From the cell containing the given text, extract its center point as [x, y] coordinate. 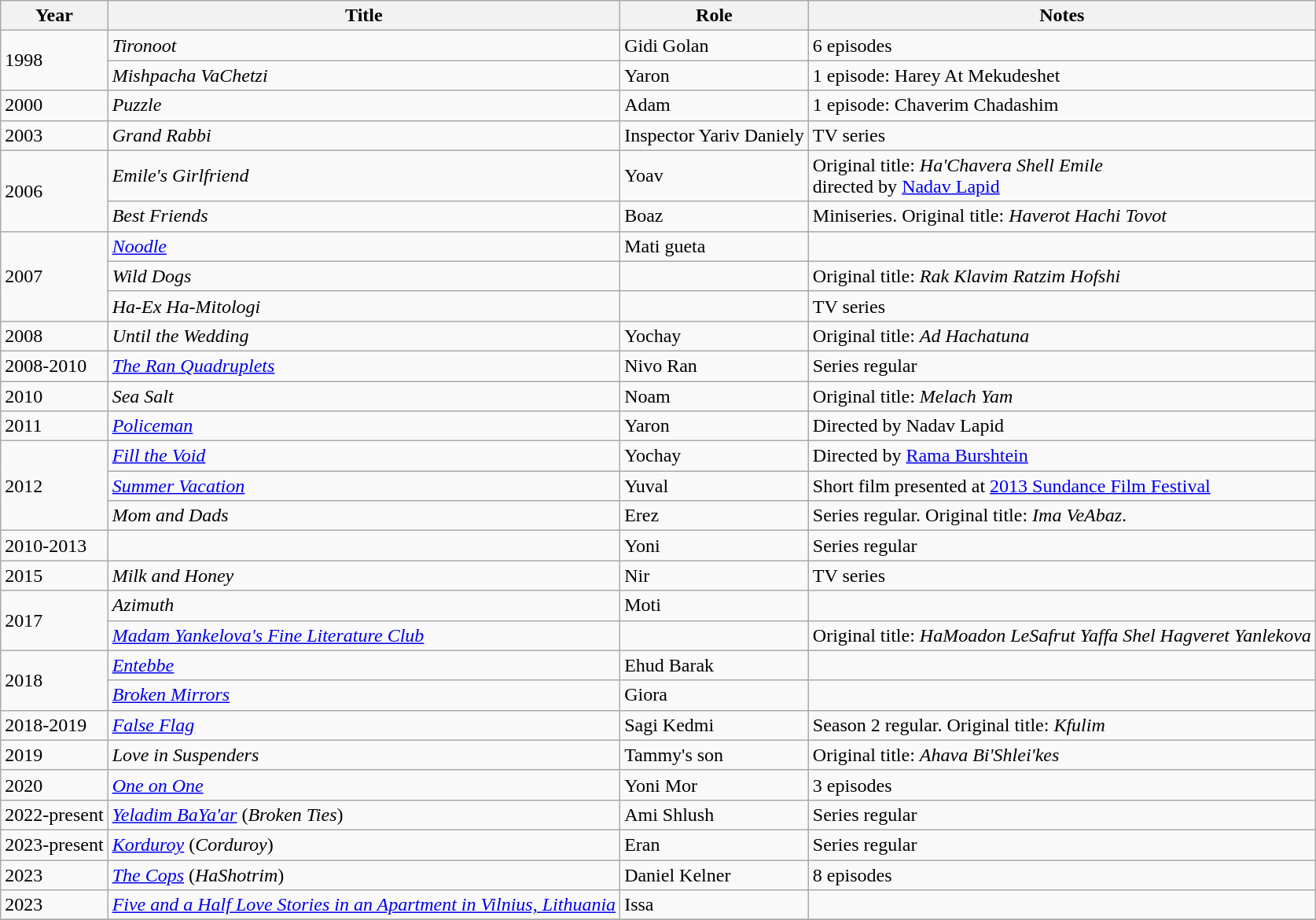
Broken Mirrors [363, 695]
Yoni [715, 546]
Tironoot [363, 46]
Original title: Ha'Chavera Shell Emile directed by Nadav Lapid [1061, 176]
Noam [715, 396]
Short film presented at 2013 Sundance Film Festival [1061, 486]
2020 [54, 785]
Notes [1061, 16]
Puzzle [363, 105]
Ha-Ex Ha-Mitologi [363, 306]
Tammy's son [715, 755]
2022-present [54, 815]
2007 [54, 276]
Giora [715, 695]
Nir [715, 576]
2015 [54, 576]
2012 [54, 486]
2008 [54, 336]
2010 [54, 396]
Season 2 regular. Original title: Kfulim [1061, 725]
Ami Shlush [715, 815]
Daniel Kelner [715, 875]
Directed by Rama Burshtein [1061, 456]
2017 [54, 620]
Azimuth [363, 605]
Milk and Honey [363, 576]
The Ran Quadruplets [363, 366]
2000 [54, 105]
8 episodes [1061, 875]
Adam [715, 105]
2019 [54, 755]
2006 [54, 190]
Yoni Mor [715, 785]
6 episodes [1061, 46]
Five and a Half Love Stories in an Apartment in Vilnius, Lithuania [363, 905]
Fill the Void [363, 456]
Madam Yankelova's Fine Literature Club [363, 635]
Original title: HaMoadon LeSafrut Yaffa Shel Hagveret Yanlekova [1061, 635]
2008-2010 [54, 366]
Mishpacha VaChetzi [363, 75]
Inspector Yariv Daniely [715, 135]
2018-2019 [54, 725]
The Cops (HaShotrim) [363, 875]
Until the Wedding [363, 336]
Mati gueta [715, 246]
Directed by Nadav Lapid [1061, 426]
2003 [54, 135]
1998 [54, 61]
One on One [363, 785]
Grand Rabbi [363, 135]
Ehud Barak [715, 665]
Love in Suspenders [363, 755]
Yuval [715, 486]
Yeladim BaYa'ar (Broken Ties) [363, 815]
Original title: Ahava Bi'Shlei'kes [1061, 755]
Boaz [715, 216]
Original title: Ad Hachatuna [1061, 336]
Gidi Golan [715, 46]
2011 [54, 426]
2018 [54, 680]
Original title: Melach Yam [1061, 396]
Series regular. Original title: Ima VeAbaz. [1061, 516]
Sagi Kedmi [715, 725]
Sea Salt [363, 396]
Summer Vacation [363, 486]
Eran [715, 845]
Original title: Rak Klavim Ratzim Hofshi [1061, 276]
Entebbe [363, 665]
Noodle [363, 246]
False Flag [363, 725]
Role [715, 16]
Nivo Ran [715, 366]
Erez [715, 516]
2010-2013 [54, 546]
Policeman [363, 426]
Wild Dogs [363, 276]
Title [363, 16]
2023-present [54, 845]
Year [54, 16]
Mom and Dads [363, 516]
Emile's Girlfriend [363, 176]
Yoav [715, 176]
Best Friends [363, 216]
Miniseries. Original title: Haverot Hachi Tovot [1061, 216]
Moti [715, 605]
1 episode: Harey At Mekudeshet [1061, 75]
3 episodes [1061, 785]
1 episode: Chaverim Chadashim [1061, 105]
Korduroy (Corduroy) [363, 845]
Issa [715, 905]
